From the cell containing the given text, extract its center point as (X, Y) coordinate. 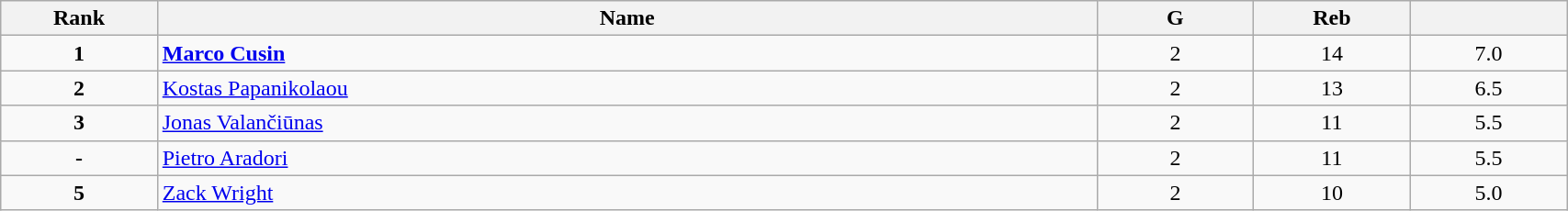
5 (79, 193)
Jonas Valančiūnas (626, 123)
Rank (79, 18)
3 (79, 123)
10 (1332, 193)
14 (1332, 53)
- (79, 158)
Marco Cusin (626, 53)
G (1175, 18)
6.5 (1488, 88)
5.0 (1488, 193)
Pietro Aradori (626, 158)
13 (1332, 88)
Zack Wright (626, 193)
7.0 (1488, 53)
1 (79, 53)
Reb (1332, 18)
Kostas Papanikolaou (626, 88)
Name (626, 18)
